Search for the cell housing the specified text and yield its [x, y] center coordinate. 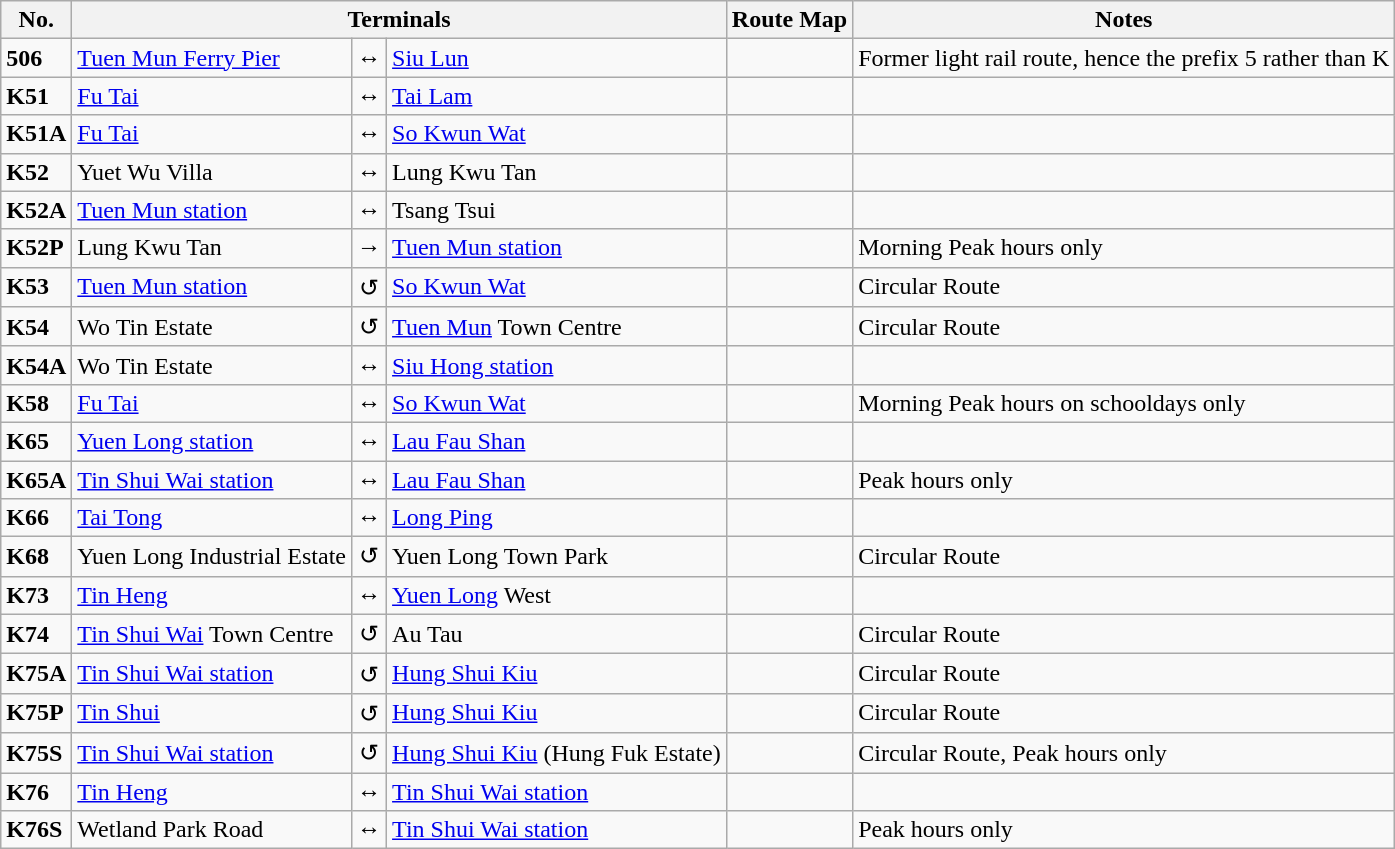
K75S [36, 753]
K52A [36, 210]
K65A [36, 479]
K54 [36, 327]
Au Tau [557, 634]
Yuen Long Industrial Estate [212, 557]
Terminals [399, 20]
No. [36, 20]
K73 [36, 595]
Yuen Long station [212, 441]
K74 [36, 634]
K54A [36, 365]
Notes [1124, 20]
K75P [36, 713]
K58 [36, 403]
K53 [36, 287]
Siu Lun [557, 58]
K75A [36, 674]
Yuen Long Town Park [557, 557]
K68 [36, 557]
506 [36, 58]
Tai Lam [557, 96]
Siu Hong station [557, 365]
Yuen Long West [557, 595]
K76 [36, 791]
Tsang Tsui [557, 210]
Tin Shui [212, 713]
Hung Shui Kiu (Hung Fuk Estate) [557, 753]
K65 [36, 441]
Tin Shui Wai Town Centre [212, 634]
Tuen Mun Ferry Pier [212, 58]
Tuen Mun Town Centre [557, 327]
Morning Peak hours only [1124, 248]
K51 [36, 96]
Circular Route, Peak hours only [1124, 753]
K51A [36, 134]
→ [368, 248]
K52 [36, 172]
Long Ping [557, 518]
Route Map [789, 20]
Former light rail route, hence the prefix 5 rather than K [1124, 58]
Morning Peak hours on schooldays only [1124, 403]
Tai Tong [212, 518]
Wetland Park Road [212, 830]
K66 [36, 518]
K76S [36, 830]
K52P [36, 248]
Yuet Wu Villa [212, 172]
